Find where the given text appears and provide that cell's center as (X, Y) coordinate. 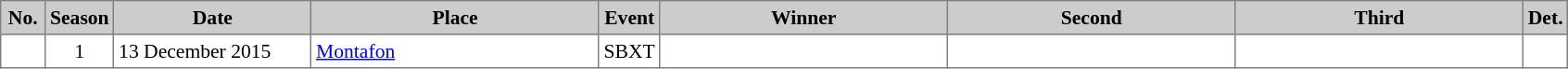
Second (1092, 18)
Third (1379, 18)
Det. (1546, 18)
1 (80, 51)
13 December 2015 (213, 51)
Winner (803, 18)
Date (213, 18)
SBXT (629, 51)
Montafon (455, 51)
No. (23, 18)
Event (629, 18)
Season (80, 18)
Place (455, 18)
